Scan for the cell matching the given text and deliver its [X, Y] coordinate at center. 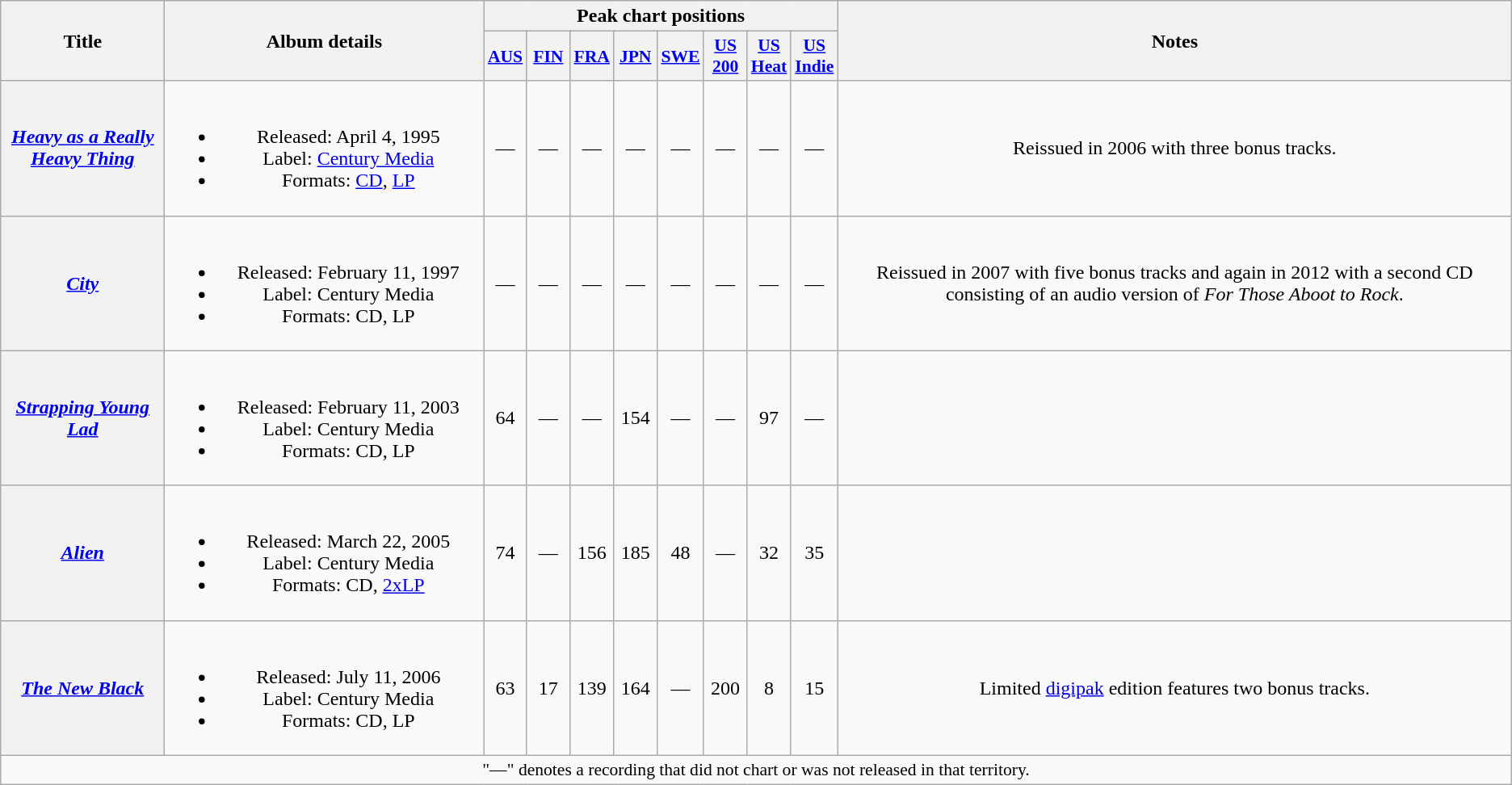
SWE [680, 57]
Title [82, 40]
USIndie [814, 57]
Released: April 4, 1995Label: Century MediaFormats: CD, LP [325, 149]
"—" denotes a recording that did not chart or was not released in that territory. [756, 770]
35 [814, 552]
USHeat [769, 57]
FIN [548, 57]
200 [725, 688]
Alien [82, 552]
17 [548, 688]
Limited digipak edition features two bonus tracks. [1174, 688]
63 [506, 688]
185 [635, 552]
Released: February 11, 1997Label: Century MediaFormats: CD, LP [325, 283]
Reissued in 2007 with five bonus tracks and again in 2012 with a second CD consisting of an audio version of For Those Aboot to Rock. [1174, 283]
JPN [635, 57]
139 [592, 688]
156 [592, 552]
US200 [725, 57]
8 [769, 688]
Released: February 11, 2003Label: Century MediaFormats: CD, LP [325, 418]
Strapping Young Lad [82, 418]
64 [506, 418]
154 [635, 418]
Released: July 11, 2006Label: Century MediaFormats: CD, LP [325, 688]
FRA [592, 57]
The New Black [82, 688]
City [82, 283]
164 [635, 688]
Heavy as a Really Heavy Thing [82, 149]
32 [769, 552]
15 [814, 688]
Reissued in 2006 with three bonus tracks. [1174, 149]
74 [506, 552]
Notes [1174, 40]
Released: March 22, 2005Label: Century MediaFormats: CD, 2xLP [325, 552]
Peak chart positions [661, 16]
48 [680, 552]
AUS [506, 57]
97 [769, 418]
Album details [325, 40]
